Return [X, Y] of the center of cell containing provided text 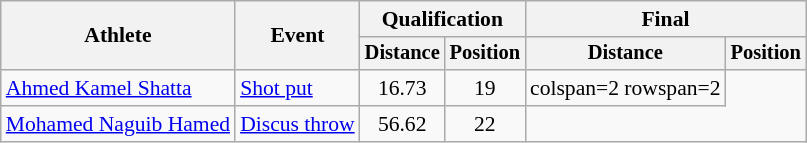
Mohamed Naguib Hamed [118, 124]
16.73 [402, 88]
colspan=2 rowspan=2 [626, 88]
19 [485, 88]
Ahmed Kamel Shatta [118, 88]
Event [298, 36]
Qualification [442, 19]
22 [485, 124]
Discus throw [298, 124]
Athlete [118, 36]
Shot put [298, 88]
Final [666, 19]
56.62 [402, 124]
